Output the (X, Y) coordinate of the center of the cell containing the given text.  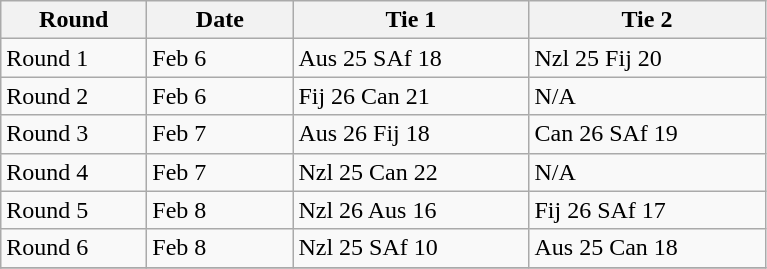
Tie 1 (411, 20)
Can 26 SAf 19 (647, 134)
Nzl 25 Can 22 (411, 172)
Nzl 25 Fij 20 (647, 58)
Aus 25 Can 18 (647, 248)
Round 4 (74, 172)
Date (220, 20)
Round (74, 20)
Aus 25 SAf 18 (411, 58)
Round 5 (74, 210)
Round 2 (74, 96)
Nzl 26 Aus 16 (411, 210)
Round 3 (74, 134)
Nzl 25 SAf 10 (411, 248)
Tie 2 (647, 20)
Aus 26 Fij 18 (411, 134)
Round 1 (74, 58)
Fij 26 SAf 17 (647, 210)
Round 6 (74, 248)
Fij 26 Can 21 (411, 96)
